Search for the cell housing the specified text and yield its (x, y) center coordinate. 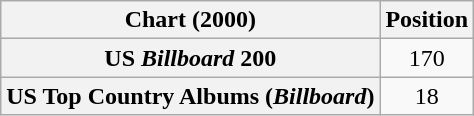
Position (427, 20)
Chart (2000) (190, 20)
170 (427, 58)
US Top Country Albums (Billboard) (190, 96)
18 (427, 96)
US Billboard 200 (190, 58)
